Output the (x, y) coordinate of the center of the cell containing the given text.  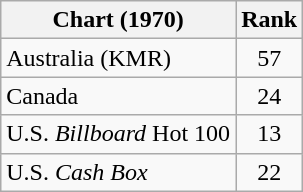
Canada (118, 96)
22 (270, 172)
Australia (KMR) (118, 58)
57 (270, 58)
Rank (270, 20)
Chart (1970) (118, 20)
U.S. Cash Box (118, 172)
24 (270, 96)
13 (270, 134)
U.S. Billboard Hot 100 (118, 134)
